Find where the given text appears and provide that cell's center as [X, Y] coordinate. 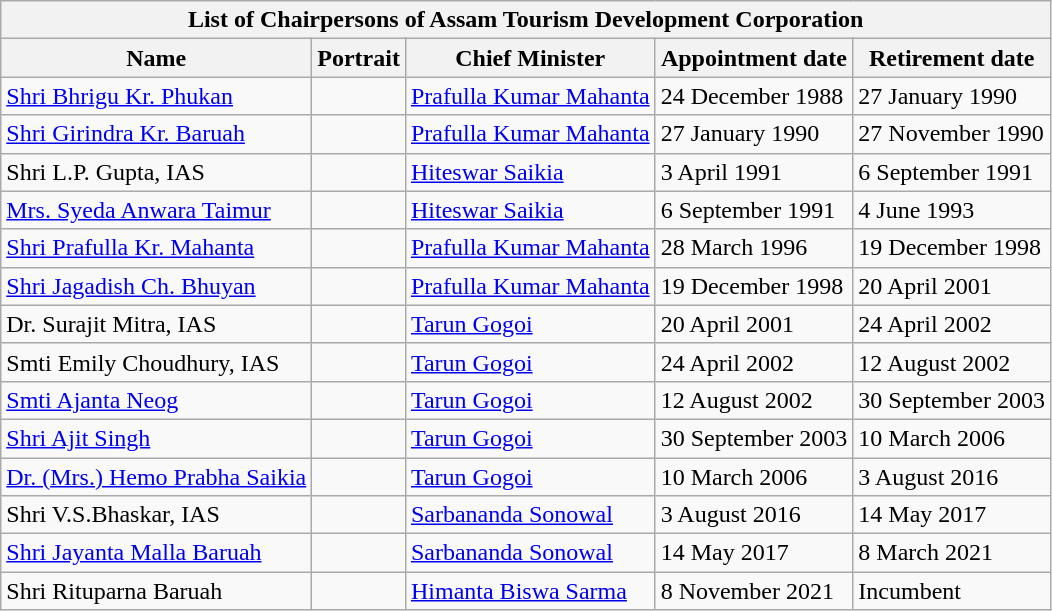
8 March 2021 [952, 553]
Mrs. Syeda Anwara Taimur [156, 210]
List of Chairpersons of Assam Tourism Development Corporation [526, 20]
Appointment date [754, 58]
Shri Bhrigu Kr. Phukan [156, 96]
Shri Jayanta Malla Baruah [156, 553]
Retirement date [952, 58]
Chief Minister [530, 58]
Dr. Surajit Mitra, IAS [156, 324]
Shri L.P. Gupta, IAS [156, 172]
28 March 1996 [754, 248]
Shri V.S.Bhaskar, IAS [156, 515]
27 November 1990 [952, 134]
Portrait [359, 58]
Shri Prafulla Kr. Mahanta [156, 248]
Shri Girindra Kr. Baruah [156, 134]
3 April 1991 [754, 172]
Smti Ajanta Neog [156, 400]
Shri Rituparna Baruah [156, 591]
Himanta Biswa Sarma [530, 591]
8 November 2021 [754, 591]
Smti Emily Choudhury, IAS [156, 362]
Shri Jagadish Ch. Bhuyan [156, 286]
Shri Ajit Singh [156, 438]
Name [156, 58]
4 June 1993 [952, 210]
Incumbent [952, 591]
24 December 1988 [754, 96]
Dr. (Mrs.) Hemo Prabha Saikia [156, 477]
